Extract the (X, Y) coordinate from the center of the cell holding the provided text.  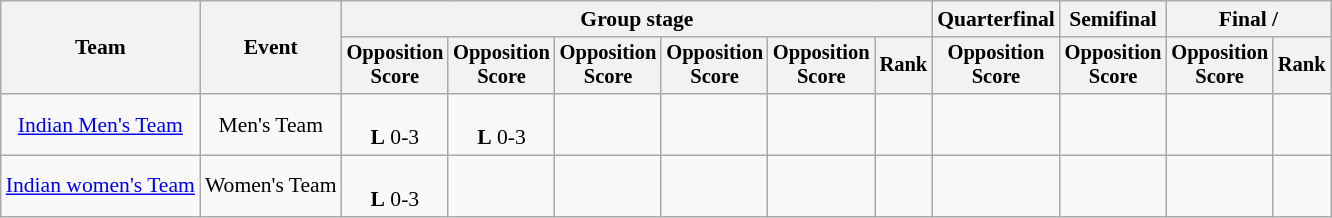
Event (271, 48)
Indian women's Team (100, 186)
Quarterfinal (996, 19)
Team (100, 48)
Women's Team (271, 186)
Group stage (638, 19)
Men's Team (271, 124)
Indian Men's Team (100, 124)
Semifinal (1114, 19)
Final / (1248, 19)
